Provide the (x, y) coordinate of the cell's center where the given text is located.  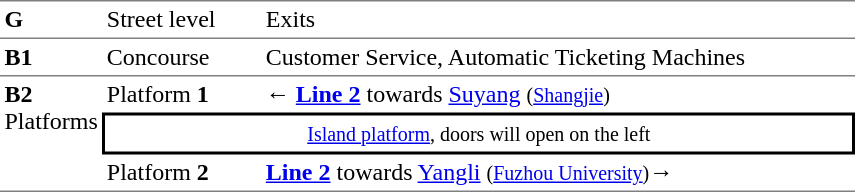
B1 (51, 58)
Exits (558, 19)
Platform 1 (182, 94)
Platform 2 (182, 173)
Concourse (182, 58)
← Line 2 towards Suyang (Shangjie) (558, 94)
Street level (182, 19)
B2Platforms (51, 134)
Line 2 towards Yangli (Fuzhou University)→ (558, 173)
G (51, 19)
Customer Service, Automatic Ticketing Machines (558, 58)
Island platform, doors will open on the left (478, 133)
